Scan for the cell matching the given text and deliver its (x, y) coordinate at center. 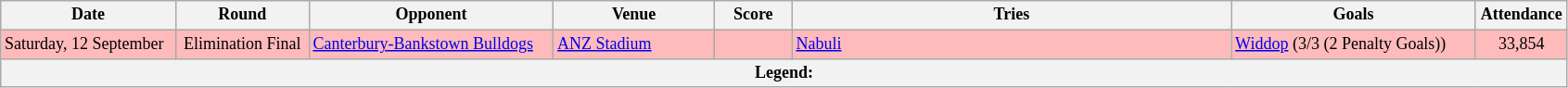
Venue (634, 15)
Goals (1354, 15)
Legend: (784, 72)
ANZ Stadium (634, 44)
Date (89, 15)
Nabuli (1012, 44)
33,854 (1521, 44)
Attendance (1521, 15)
Canterbury-Bankstown Bulldogs (431, 44)
Score (753, 15)
Opponent (431, 15)
Saturday, 12 September (89, 44)
Round (242, 15)
Widdop (3/3 (2 Penalty Goals)) (1354, 44)
Tries (1012, 15)
Elimination Final (242, 44)
